Determine the [X, Y] coordinate at the center of the cell enclosing the given text.  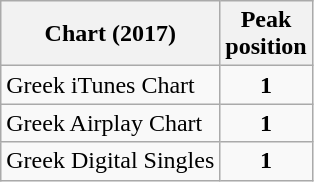
Greek iTunes Chart [110, 85]
Greek Airplay Chart [110, 123]
Chart (2017) [110, 34]
Peakposition [266, 34]
Greek Digital Singles [110, 161]
